Identify which cell holds the provided text, then report its [X, Y] central coordinate. 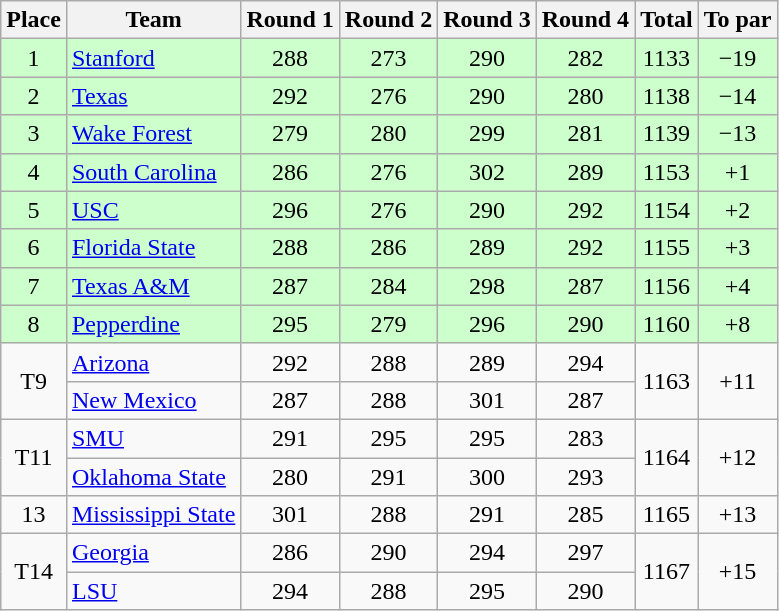
Place [34, 20]
To par [738, 20]
13 [34, 515]
Texas A&M [153, 286]
Wake Forest [153, 134]
300 [487, 477]
+2 [738, 210]
1 [34, 58]
SMU [153, 438]
−19 [738, 58]
−13 [738, 134]
Pepperdine [153, 324]
1167 [667, 572]
8 [34, 324]
283 [585, 438]
+12 [738, 457]
Mississippi State [153, 515]
1160 [667, 324]
285 [585, 515]
5 [34, 210]
273 [388, 58]
T9 [34, 381]
+15 [738, 572]
+1 [738, 172]
1163 [667, 381]
Team [153, 20]
+13 [738, 515]
Round 3 [487, 20]
293 [585, 477]
1139 [667, 134]
284 [388, 286]
1155 [667, 248]
1133 [667, 58]
Texas [153, 96]
Stanford [153, 58]
1138 [667, 96]
Round 2 [388, 20]
Georgia [153, 553]
298 [487, 286]
6 [34, 248]
299 [487, 134]
+3 [738, 248]
281 [585, 134]
Total [667, 20]
New Mexico [153, 400]
Oklahoma State [153, 477]
4 [34, 172]
South Carolina [153, 172]
282 [585, 58]
Round 1 [290, 20]
Round 4 [585, 20]
+8 [738, 324]
+4 [738, 286]
1164 [667, 457]
302 [487, 172]
2 [34, 96]
1153 [667, 172]
3 [34, 134]
Arizona [153, 362]
Florida State [153, 248]
297 [585, 553]
LSU [153, 591]
T11 [34, 457]
1156 [667, 286]
−14 [738, 96]
1165 [667, 515]
7 [34, 286]
T14 [34, 572]
1154 [667, 210]
USC [153, 210]
+11 [738, 381]
